Find where the given text appears and provide that cell's center as [X, Y] coordinate. 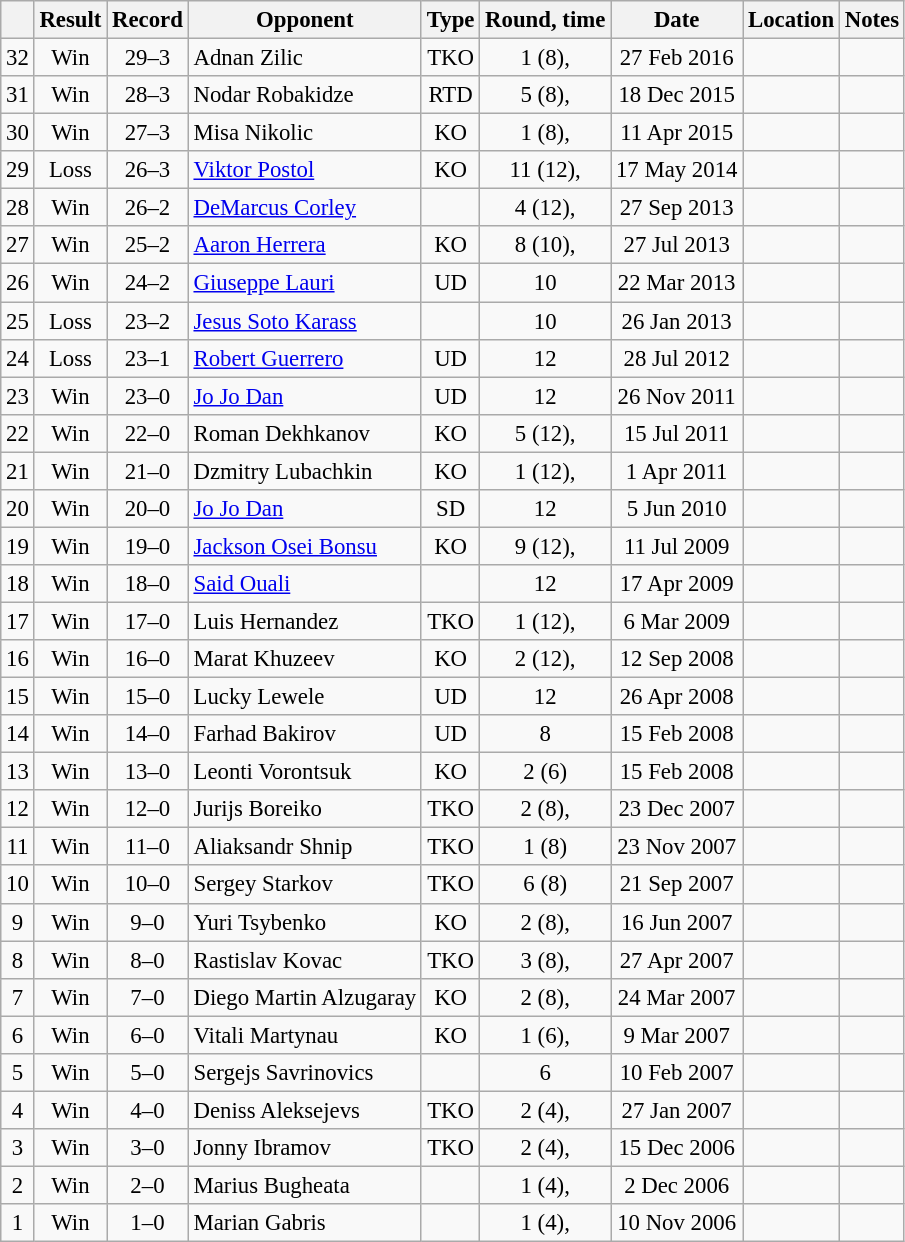
27 Feb 2016 [677, 58]
Aliaksandr Shnip [304, 847]
5 Jun 2010 [677, 509]
27 Jan 2007 [677, 1110]
3 (8), [546, 960]
1–0 [148, 1223]
13 [18, 772]
11 (12), [546, 170]
3–0 [148, 1148]
27 Sep 2013 [677, 208]
4 (12), [546, 208]
7 [18, 997]
Opponent [304, 20]
Farhad Bakirov [304, 734]
5 [18, 1073]
27 [18, 245]
23 [18, 396]
1 (6), [546, 1035]
24–2 [148, 283]
32 [18, 58]
Type [450, 20]
23–1 [148, 358]
30 [18, 133]
14–0 [148, 734]
17 May 2014 [677, 170]
Aaron Herrera [304, 245]
1 [18, 1223]
2 Dec 2006 [677, 1185]
13–0 [148, 772]
2 (6) [546, 772]
Jurijs Boreiko [304, 809]
11 Apr 2015 [677, 133]
29–3 [148, 58]
1 (8) [546, 847]
4–0 [148, 1110]
9 Mar 2007 [677, 1035]
Jesus Soto Karass [304, 321]
Nodar Robakidze [304, 95]
18 [18, 584]
Marian Gabris [304, 1223]
17 [18, 621]
Dzmitry Lubachkin [304, 471]
15 [18, 697]
20 [18, 509]
26 Jan 2013 [677, 321]
20–0 [148, 509]
16 [18, 659]
27–3 [148, 133]
18–0 [148, 584]
6 Mar 2009 [677, 621]
Adnan Zilic [304, 58]
16–0 [148, 659]
8–0 [148, 960]
23 Nov 2007 [677, 847]
26–2 [148, 208]
Record [148, 20]
Lucky Lewele [304, 697]
27 Apr 2007 [677, 960]
11 [18, 847]
3 [18, 1148]
Jackson Osei Bonsu [304, 546]
Leonti Vorontsuk [304, 772]
6–0 [148, 1035]
Marius Bugheata [304, 1185]
28–3 [148, 95]
6 (8) [546, 885]
25 [18, 321]
15–0 [148, 697]
10 Feb 2007 [677, 1073]
19 [18, 546]
Deniss Aleksejevs [304, 1110]
SD [450, 509]
2 [18, 1185]
7–0 [148, 997]
10 Nov 2006 [677, 1223]
22 Mar 2013 [677, 283]
11–0 [148, 847]
12 Sep 2008 [677, 659]
RTD [450, 95]
Result [70, 20]
26 Apr 2008 [677, 697]
2 (12), [546, 659]
28 Jul 2012 [677, 358]
Robert Guerrero [304, 358]
11 Jul 2009 [677, 546]
26 Nov 2011 [677, 396]
1 Apr 2011 [677, 471]
5–0 [148, 1073]
29 [18, 170]
8 (10), [546, 245]
Misa Nikolic [304, 133]
25–2 [148, 245]
Jonny Ibramov [304, 1148]
23 Dec 2007 [677, 809]
22 [18, 433]
23–0 [148, 396]
31 [18, 95]
15 Jul 2011 [677, 433]
Giuseppe Lauri [304, 283]
Round, time [546, 20]
22–0 [148, 433]
14 [18, 734]
27 Jul 2013 [677, 245]
24 Mar 2007 [677, 997]
9 (12), [546, 546]
Location [792, 20]
17 Apr 2009 [677, 584]
17–0 [148, 621]
Sergejs Savrinovics [304, 1073]
Marat Khuzeev [304, 659]
Diego Martin Alzugaray [304, 997]
Date [677, 20]
Roman Dekhkanov [304, 433]
21 Sep 2007 [677, 885]
9 [18, 922]
Sergey Starkov [304, 885]
Luis Hernandez [304, 621]
23–2 [148, 321]
Notes [872, 20]
Yuri Tsybenko [304, 922]
10–0 [148, 885]
15 Dec 2006 [677, 1148]
Viktor Postol [304, 170]
9–0 [148, 922]
2–0 [148, 1185]
5 (8), [546, 95]
4 [18, 1110]
Vitali Martynau [304, 1035]
21 [18, 471]
Said Ouali [304, 584]
16 Jun 2007 [677, 922]
DeMarcus Corley [304, 208]
19–0 [148, 546]
24 [18, 358]
26 [18, 283]
12–0 [148, 809]
Rastislav Kovac [304, 960]
26–3 [148, 170]
21–0 [148, 471]
28 [18, 208]
5 (12), [546, 433]
18 Dec 2015 [677, 95]
